Search for the cell housing the specified text and yield its (x, y) center coordinate. 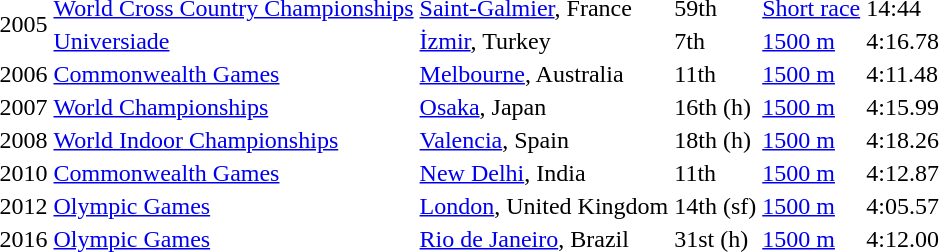
Osaka, Japan (544, 107)
Olympic Games (234, 206)
London, United Kingdom (544, 206)
Valencia, Spain (544, 140)
New Delhi, India (544, 173)
18th (h) (716, 140)
World Indoor Championships (234, 140)
16th (h) (716, 107)
Universiade (234, 41)
İzmir, Turkey (544, 41)
Melbourne, Australia (544, 74)
World Championships (234, 107)
14th (sf) (716, 206)
7th (716, 41)
